Return the (X, Y) coordinate for the center point of the cell that contains the specified text.  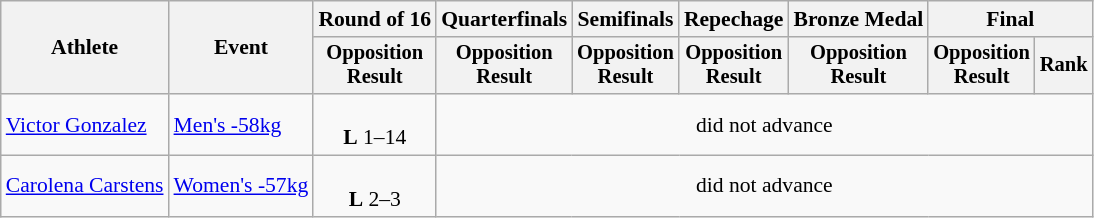
Quarterfinals (504, 19)
Round of 16 (374, 19)
Carolena Carstens (85, 186)
Athlete (85, 48)
L 1–14 (374, 124)
Semifinals (626, 19)
Rank (1064, 66)
Men's -58kg (242, 124)
L 2–3 (374, 186)
Final (1010, 19)
Event (242, 48)
Women's -57kg (242, 186)
Repechage (734, 19)
Bronze Medal (858, 19)
Victor Gonzalez (85, 124)
